Return the (x, y) coordinate for the center point of the cell that contains the specified text.  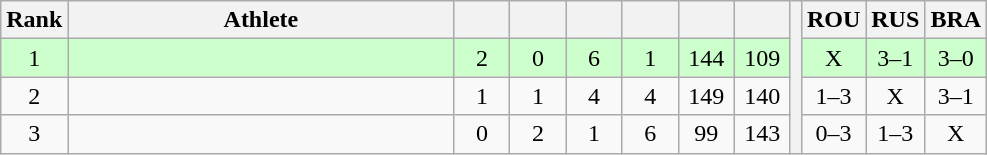
140 (762, 96)
Rank (34, 20)
RUS (896, 20)
Athlete (261, 20)
143 (762, 134)
0–3 (833, 134)
3 (34, 134)
109 (762, 58)
149 (706, 96)
3–0 (956, 58)
99 (706, 134)
ROU (833, 20)
144 (706, 58)
BRA (956, 20)
